For the text-containing cell, return its midpoint in [X, Y] coordinate format. 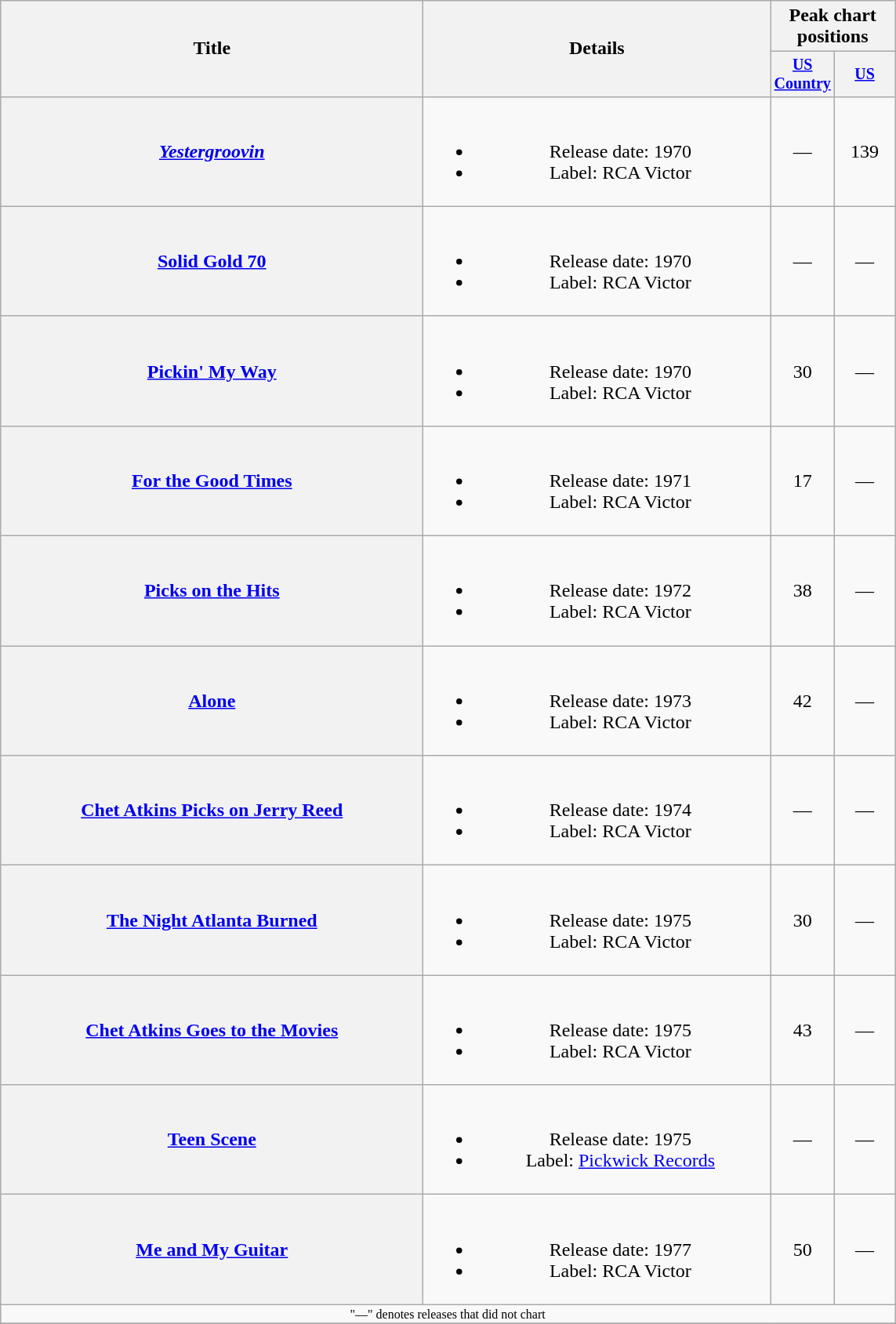
Alone [212, 701]
Yestergroovin [212, 151]
US Country [803, 74]
Picks on the Hits [212, 591]
Title [212, 49]
Teen Scene [212, 1140]
Release date: 1972Label: RCA Victor [597, 591]
Release date: 1977Label: RCA Victor [597, 1250]
Release date: 1971Label: RCA Victor [597, 481]
Release date: 1975Label: Pickwick Records [597, 1140]
Chet Atkins Goes to the Movies [212, 1030]
38 [803, 591]
The Night Atlanta Burned [212, 920]
50 [803, 1250]
17 [803, 481]
Release date: 1974Label: RCA Victor [597, 811]
139 [865, 151]
Chet Atkins Picks on Jerry Reed [212, 811]
US [865, 74]
Release date: 1973Label: RCA Victor [597, 701]
Details [597, 49]
Pickin' My Way [212, 371]
"—" denotes releases that did not chart [448, 1314]
43 [803, 1030]
For the Good Times [212, 481]
Solid Gold 70 [212, 261]
Me and My Guitar [212, 1250]
Peak chartpositions [833, 27]
42 [803, 701]
